Determine the [X, Y] coordinate at the center of the cell enclosing the given text.  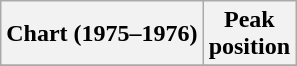
Chart (1975–1976) [102, 34]
Peakposition [249, 34]
